For the text-containing cell, return its midpoint in [x, y] coordinate format. 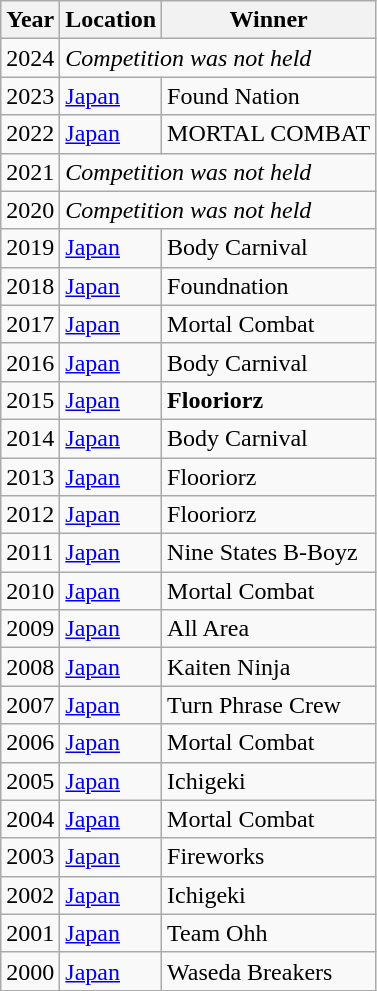
2014 [30, 438]
2006 [30, 743]
2015 [30, 400]
Winner [269, 20]
2003 [30, 857]
2023 [30, 96]
2012 [30, 515]
Team Ohh [269, 933]
Turn Phrase Crew [269, 705]
Fireworks [269, 857]
Waseda Breakers [269, 971]
All Area [269, 629]
Location [111, 20]
2021 [30, 172]
Found Nation [269, 96]
2018 [30, 286]
2001 [30, 933]
Nine States B-Boyz [269, 553]
2024 [30, 58]
2016 [30, 362]
2000 [30, 971]
Year [30, 20]
2010 [30, 591]
2020 [30, 210]
2011 [30, 553]
2002 [30, 895]
2007 [30, 705]
Foundnation [269, 286]
2013 [30, 477]
2005 [30, 781]
2017 [30, 324]
2004 [30, 819]
2022 [30, 134]
2008 [30, 667]
MORTAL COMBAT [269, 134]
2009 [30, 629]
Kaiten Ninja [269, 667]
2019 [30, 248]
